Pinpoint the cell where the given text exists, returning its (X, Y) midpoint coordinate. 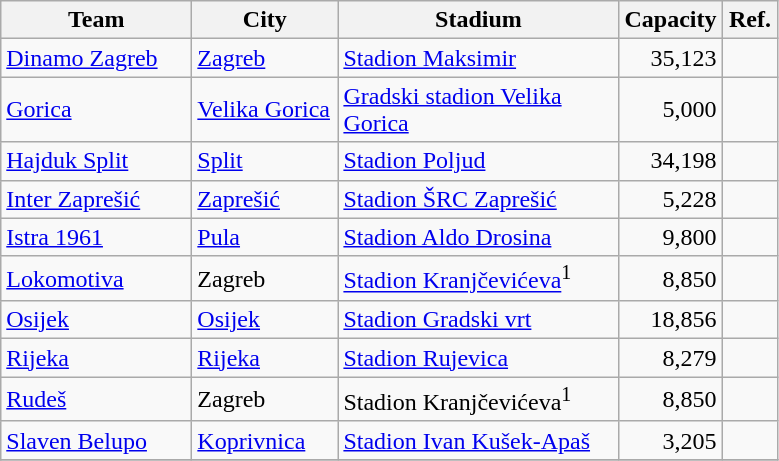
Rudeš (96, 400)
Zaprešić (265, 199)
Gradski stadion Velika Gorica (478, 110)
Split (265, 161)
Stadium (478, 20)
Stadion Poljud (478, 161)
City (265, 20)
Dinamo Zagreb (96, 58)
18,856 (670, 320)
5,000 (670, 110)
Slaven Belupo (96, 440)
3,205 (670, 440)
Stadion Gradski vrt (478, 320)
Stadion Rujevica (478, 358)
Koprivnica (265, 440)
Gorica (96, 110)
Team (96, 20)
Inter Zaprešić (96, 199)
Istra 1961 (96, 237)
Pula (265, 237)
Capacity (670, 20)
Stadion Aldo Drosina (478, 237)
Stadion ŠRC Zaprešić (478, 199)
Stadion Maksimir (478, 58)
Velika Gorica (265, 110)
Ref. (750, 20)
Stadion Ivan Kušek-Apaš (478, 440)
34,198 (670, 161)
Hajduk Split (96, 161)
35,123 (670, 58)
5,228 (670, 199)
8,279 (670, 358)
9,800 (670, 237)
Lokomotiva (96, 278)
